Locate the cell with the specified text and output its [X, Y] center coordinate. 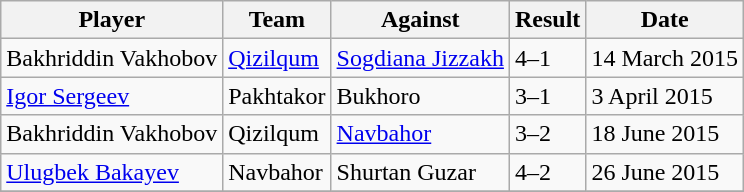
14 March 2015 [665, 58]
Result [547, 20]
3 April 2015 [665, 96]
Against [420, 20]
4–1 [547, 58]
Player [112, 20]
3–2 [547, 134]
Pakhtakor [277, 96]
26 June 2015 [665, 172]
Team [277, 20]
3–1 [547, 96]
4–2 [547, 172]
Date [665, 20]
Ulugbek Bakayev [112, 172]
18 June 2015 [665, 134]
Shurtan Guzar [420, 172]
Igor Sergeev [112, 96]
Bukhoro [420, 96]
Sogdiana Jizzakh [420, 58]
